For the text-containing cell, return its midpoint in (X, Y) coordinate format. 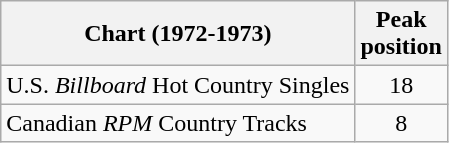
Canadian RPM Country Tracks (178, 123)
Peakposition (401, 34)
18 (401, 85)
U.S. Billboard Hot Country Singles (178, 85)
Chart (1972-1973) (178, 34)
8 (401, 123)
